For the text-containing cell, return its midpoint in (X, Y) coordinate format. 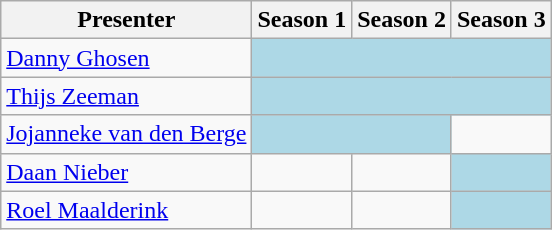
Season 1 (302, 20)
Thijs Zeeman (126, 96)
Roel Maalderink (126, 210)
Daan Nieber (126, 172)
Danny Ghosen (126, 58)
Season 3 (501, 20)
Presenter (126, 20)
Season 2 (402, 20)
Jojanneke van den Berge (126, 134)
